Provide the (X, Y) coordinate of the cell's center where the given text is located.  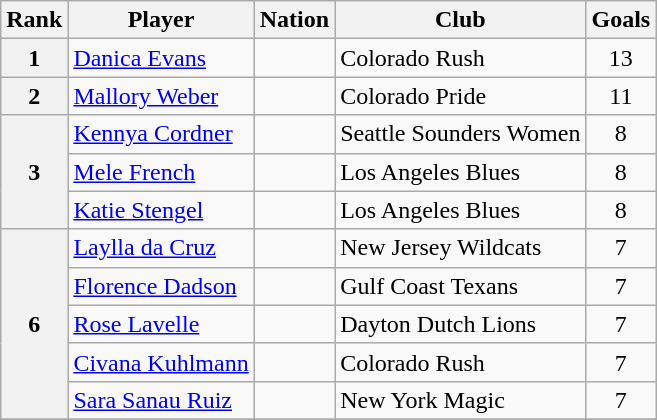
6 (34, 324)
Mallory Weber (161, 96)
New Jersey Wildcats (460, 248)
Sara Sanau Ruiz (161, 400)
Civana Kuhlmann (161, 362)
Nation (294, 20)
Colorado Pride (460, 96)
Seattle Sounders Women (460, 134)
Goals (621, 20)
New York Magic (460, 400)
Kennya Cordner (161, 134)
Club (460, 20)
13 (621, 58)
Rose Lavelle (161, 324)
Mele French (161, 172)
Gulf Coast Texans (460, 286)
Rank (34, 20)
Player (161, 20)
Florence Dadson (161, 286)
Danica Evans (161, 58)
Dayton Dutch Lions (460, 324)
2 (34, 96)
Laylla da Cruz (161, 248)
Katie Stengel (161, 210)
1 (34, 58)
3 (34, 172)
11 (621, 96)
